Provide the [X, Y] coordinate of the cell's center where the given text is located.  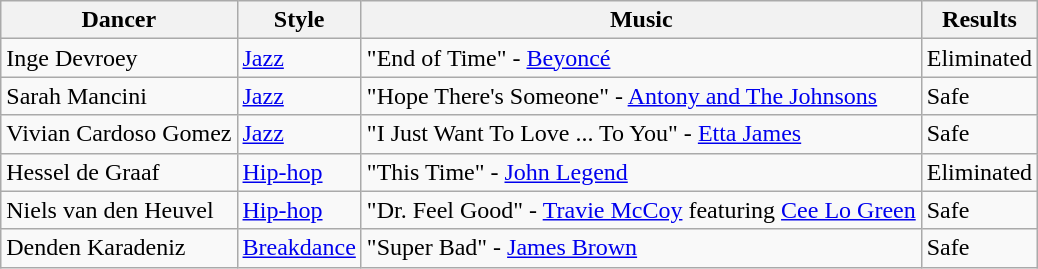
Sarah Mancini [119, 96]
Breakdance [299, 248]
Dancer [119, 20]
"Super Bad" - James Brown [641, 248]
Results [979, 20]
Inge Devroey [119, 58]
"This Time" - John Legend [641, 172]
"End of Time" - Beyoncé [641, 58]
Niels van den Heuvel [119, 210]
"I Just Want To Love ... To You" - Etta James [641, 134]
Music [641, 20]
Vivian Cardoso Gomez [119, 134]
"Hope There's Someone" - Antony and The Johnsons [641, 96]
Style [299, 20]
"Dr. Feel Good" - Travie McCoy featuring Cee Lo Green [641, 210]
Denden Karadeniz [119, 248]
Hessel de Graaf [119, 172]
